Determine the (x, y) coordinate at the center of the cell enclosing the given text.  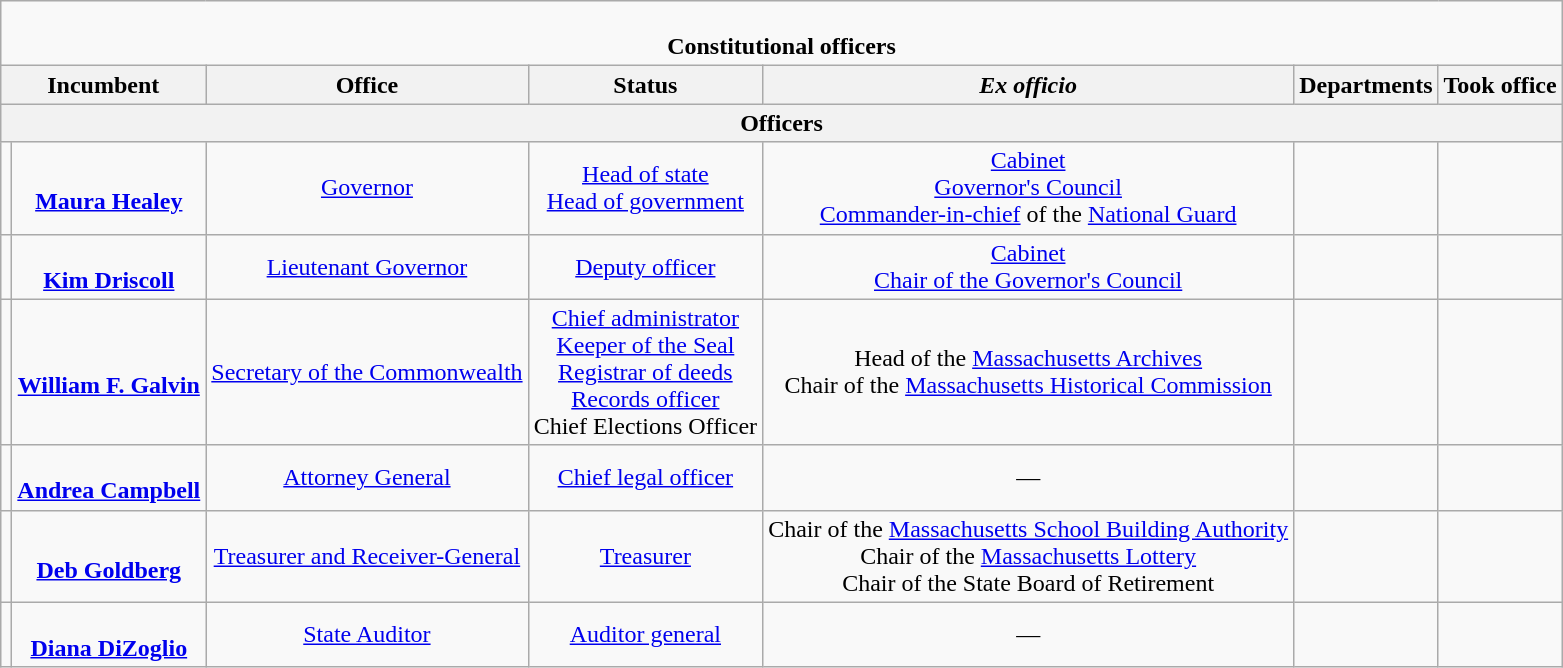
Status (646, 85)
Lieutenant Governor (367, 266)
Head of stateHead of government (646, 188)
CabinetChair of the Governor's Council (1028, 266)
Secretary of the Commonwealth (367, 372)
Governor (367, 188)
Incumbent (104, 85)
Office (367, 85)
Kim Driscoll (109, 266)
William F. Galvin (109, 372)
Officers (782, 123)
State Auditor (367, 634)
Diana DiZoglio (109, 634)
Auditor general (646, 634)
Treasurer and Receiver-General (367, 556)
Head of the Massachusetts ArchivesChair of the Massachusetts Historical Commission (1028, 372)
CabinetGovernor's CouncilCommander-in-chief of the National Guard (1028, 188)
Constitutional officers (782, 34)
Chief legal officer (646, 478)
Attorney General (367, 478)
Deb Goldberg (109, 556)
Ex officio (1028, 85)
Deputy officer (646, 266)
Andrea Campbell (109, 478)
Maura Healey (109, 188)
Chief administratorKeeper of the SealRegistrar of deedsRecords officerChief Elections Officer (646, 372)
Chair of the Massachusetts School Building AuthorityChair of the Massachusetts LotteryChair of the State Board of Retirement (1028, 556)
Departments (1366, 85)
Treasurer (646, 556)
Took office (1500, 85)
